Find where the given text appears and provide that cell's center as (X, Y) coordinate. 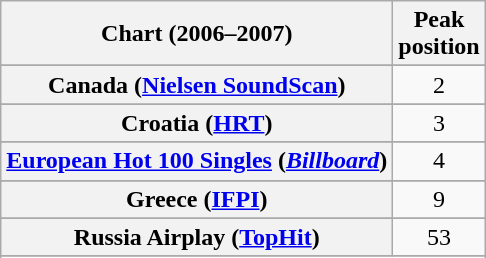
Canada (Nielsen SoundScan) (197, 85)
Greece (IFPI) (197, 199)
Chart (2006–2007) (197, 34)
Russia Airplay (TopHit) (197, 237)
9 (439, 199)
3 (439, 123)
4 (439, 161)
Croatia (HRT) (197, 123)
Peakposition (439, 34)
53 (439, 237)
European Hot 100 Singles (Billboard) (197, 161)
2 (439, 85)
